Return the [X, Y] coordinate for the center point of the cell that contains the specified text.  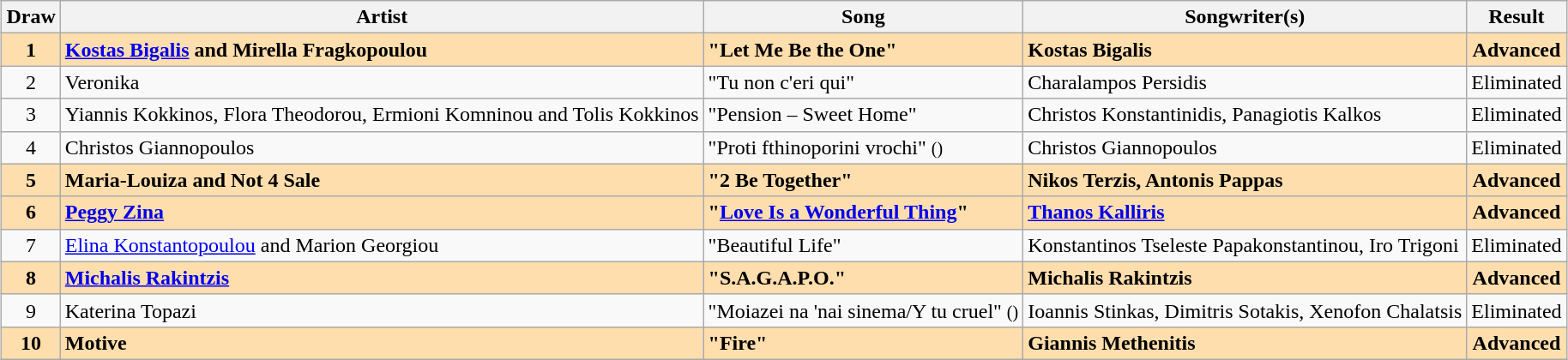
10 [31, 343]
Ioannis Stinkas, Dimitris Sotakis, Xenofon Chalatsis [1245, 310]
5 [31, 180]
Thanos Kalliris [1245, 213]
Artist [382, 17]
Nikos Terzis, Antonis Pappas [1245, 180]
Song [863, 17]
"S.A.G.A.P.O." [863, 278]
Result [1517, 17]
Kostas Bigalis and Mirella Fragkopoulou [382, 50]
Giannis Methenitis [1245, 343]
"Tu non c'eri qui" [863, 82]
Elina Konstantopoulou and Marion Georgiou [382, 245]
1 [31, 50]
"Fire" [863, 343]
Konstantinos Tseleste Papakonstantinou, Iro Trigoni [1245, 245]
3 [31, 115]
Kostas Bigalis [1245, 50]
"Love Is a Wonderful Thing" [863, 213]
Yiannis Kokkinos, Flora Theodorou, Ermioni Komninou and Tolis Kokkinos [382, 115]
"Proti fthinoporini vrochi" () [863, 147]
Charalampos Persidis [1245, 82]
7 [31, 245]
Maria-Louiza and Not 4 Sale [382, 180]
2 [31, 82]
"Let Me Be the One" [863, 50]
4 [31, 147]
Katerina Topazi [382, 310]
Songwriter(s) [1245, 17]
"2 Be Together" [863, 180]
Peggy Zina [382, 213]
8 [31, 278]
Christos Konstantinidis, Panagiotis Kalkos [1245, 115]
"Pension – Sweet Home" [863, 115]
Draw [31, 17]
Veronika [382, 82]
9 [31, 310]
"Moiazei na 'nai sinema/Y tu cruel" () [863, 310]
"Beautiful Life" [863, 245]
Motive [382, 343]
6 [31, 213]
